Find where the given text appears and provide that cell's center as (X, Y) coordinate. 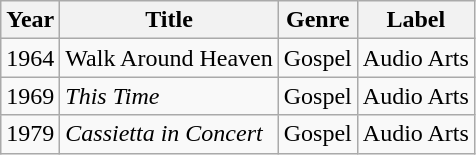
Cassietta in Concert (169, 134)
Genre (318, 20)
This Time (169, 96)
1964 (30, 58)
Label (416, 20)
Title (169, 20)
1979 (30, 134)
1969 (30, 96)
Year (30, 20)
Walk Around Heaven (169, 58)
